Extract the [X, Y] coordinate from the center of the cell holding the provided text.  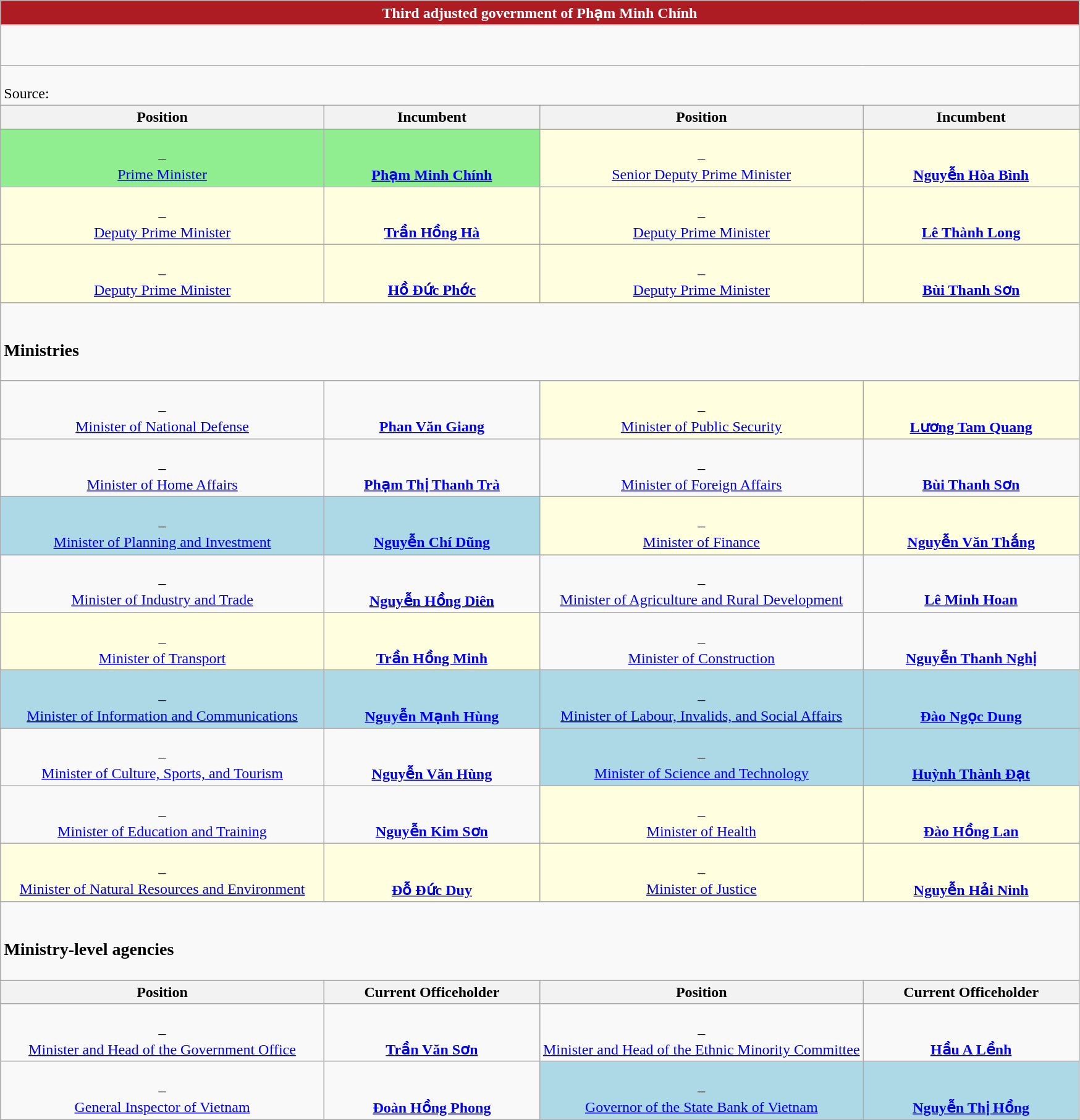
–Minister of Labour, Invalids, and Social Affairs [701, 699]
–Minister of Planning and Investment [162, 526]
Phạm Minh Chính [431, 158]
Trần Hồng Hà [431, 216]
Lê Thành Long [971, 216]
–Minister of Culture, Sports, and Tourism [162, 757]
Lê Minh Hoan [971, 583]
Đào Hồng Lan [971, 815]
– General Inspector of Vietnam [162, 1090]
–Minister of Finance [701, 526]
Trần Văn Sơn [431, 1033]
Đoàn Hồng Phong [431, 1090]
Nguyễn Văn Thắng [971, 526]
–Minister of Home Affairs [162, 468]
Nguyễn Mạnh Hùng [431, 699]
Third adjusted government of Phạm Minh Chính [540, 13]
Ministries [540, 341]
Source: [540, 85]
Hồ Đức Phớc [431, 274]
–Minister of Foreign Affairs [701, 468]
– Governor of the State Bank of Vietnam [701, 1090]
Phan Văn Giang [431, 410]
–Minister of Agriculture and Rural Development [701, 583]
Nguyễn Hải Ninh [971, 873]
–Minister of National Defense [162, 410]
Huỳnh Thành Đạt [971, 757]
Nguyễn Thanh Nghị [971, 642]
Nguyễn Thị Hồng [971, 1090]
Nguyễn Hòa Bình [971, 158]
Phạm Thị Thanh Trà [431, 468]
Đào Ngọc Dung [971, 699]
–Minister of Construction [701, 642]
Ministry-level agencies [540, 941]
–Senior Deputy Prime Minister [701, 158]
Đỗ Đức Duy [431, 873]
– Minister and Head of the Government Office [162, 1033]
Nguyễn Kim Sơn [431, 815]
Nguyễn Chí Dũng [431, 526]
– Minister and Head of the Ethnic Minority Committee [701, 1033]
–Minister of Information and Communications [162, 699]
Hầu A Lềnh [971, 1033]
–Minister of Transport [162, 642]
–Minister of Industry and Trade [162, 583]
–Minister of Health [701, 815]
Trần Hồng Minh [431, 642]
–Minister of Public Security [701, 410]
–Prime Minister [162, 158]
–Minister of Science and Technology [701, 757]
Nguyễn Văn Hùng [431, 757]
–Minister of Education and Training [162, 815]
–Minister of Justice [701, 873]
Nguyễn Hồng Diên [431, 583]
–Minister of Natural Resources and Environment [162, 873]
Lương Tam Quang [971, 410]
